Scan for the cell matching the given text and deliver its [x, y] coordinate at center. 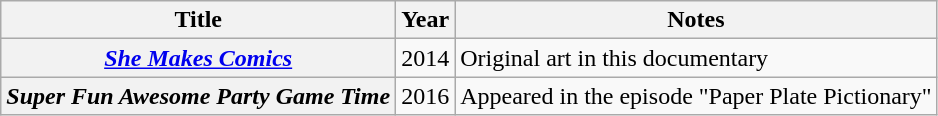
Year [426, 20]
2016 [426, 96]
She Makes Comics [198, 58]
2014 [426, 58]
Notes [696, 20]
Super Fun Awesome Party Game Time [198, 96]
Appeared in the episode "Paper Plate Pictionary" [696, 96]
Title [198, 20]
Original art in this documentary [696, 58]
